Identify which cell holds the provided text, then report its [X, Y] central coordinate. 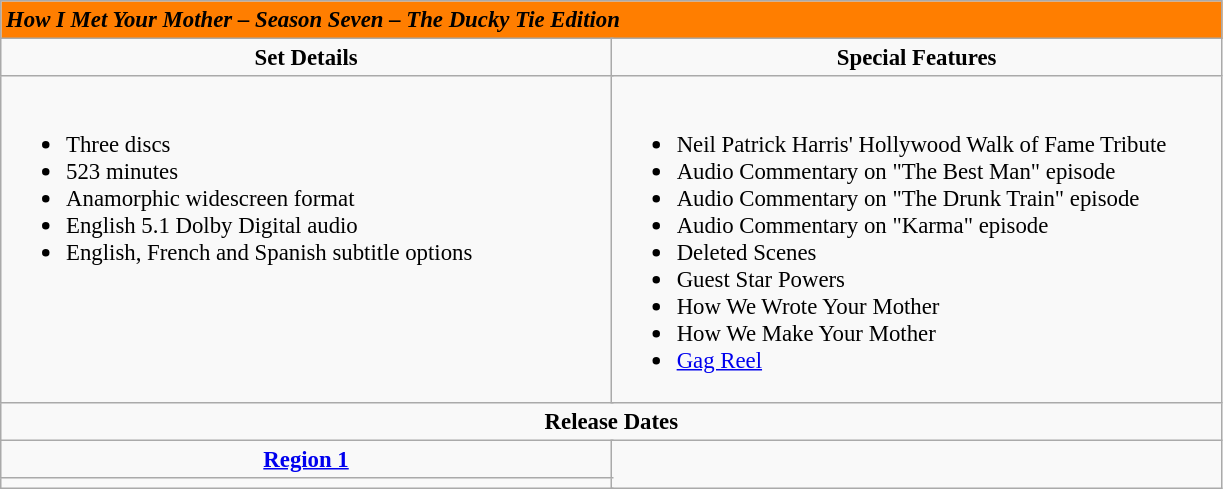
Set Details [306, 58]
Region 1 [306, 459]
Release Dates [612, 421]
How I Met Your Mother – Season Seven – The Ducky Tie Edition [612, 20]
Special Features [916, 58]
Three discs523 minutesAnamorphic widescreen formatEnglish 5.1 Dolby Digital audioEnglish, French and Spanish subtitle options [306, 239]
